From the cell containing the given text, extract its center point as (x, y) coordinate. 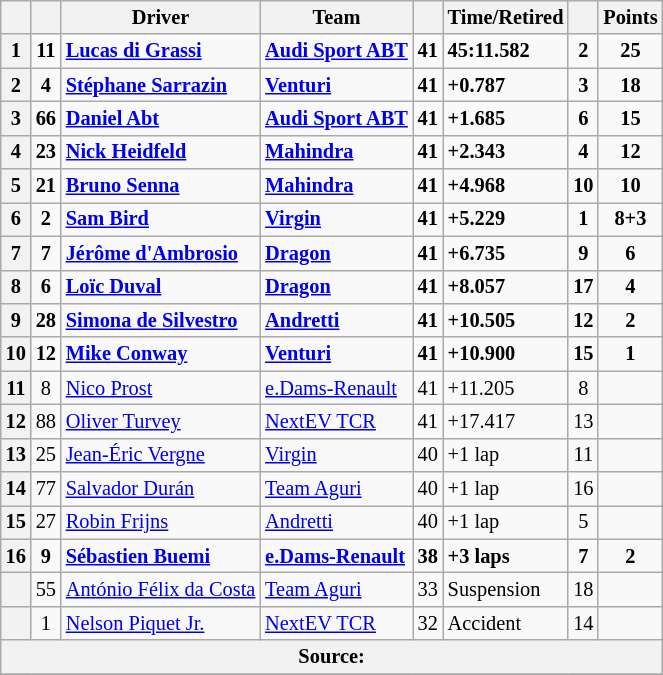
28 (46, 320)
Sam Bird (160, 219)
+11.205 (506, 388)
Salvador Durán (160, 489)
Accident (506, 623)
Points (630, 17)
António Félix da Costa (160, 589)
Sébastien Buemi (160, 556)
+2.343 (506, 152)
55 (46, 589)
Driver (160, 17)
+10.900 (506, 354)
Oliver Turvey (160, 421)
Jean-Éric Vergne (160, 455)
Robin Frijns (160, 522)
Bruno Senna (160, 186)
45:11.582 (506, 51)
Source: (332, 657)
27 (46, 522)
Suspension (506, 589)
32 (428, 623)
Loïc Duval (160, 287)
38 (428, 556)
8+3 (630, 219)
Jérôme d'Ambrosio (160, 253)
33 (428, 589)
+17.417 (506, 421)
Mike Conway (160, 354)
+4.968 (506, 186)
Nico Prost (160, 388)
+6.735 (506, 253)
Team (336, 17)
Nelson Piquet Jr. (160, 623)
17 (583, 287)
88 (46, 421)
+3 laps (506, 556)
23 (46, 152)
+5.229 (506, 219)
+8.057 (506, 287)
Lucas di Grassi (160, 51)
Time/Retired (506, 17)
+10.505 (506, 320)
21 (46, 186)
+0.787 (506, 85)
Stéphane Sarrazin (160, 85)
Daniel Abt (160, 118)
Nick Heidfeld (160, 152)
+1.685 (506, 118)
77 (46, 489)
Simona de Silvestro (160, 320)
66 (46, 118)
